Output the (X, Y) coordinate of the center of the cell containing the given text.  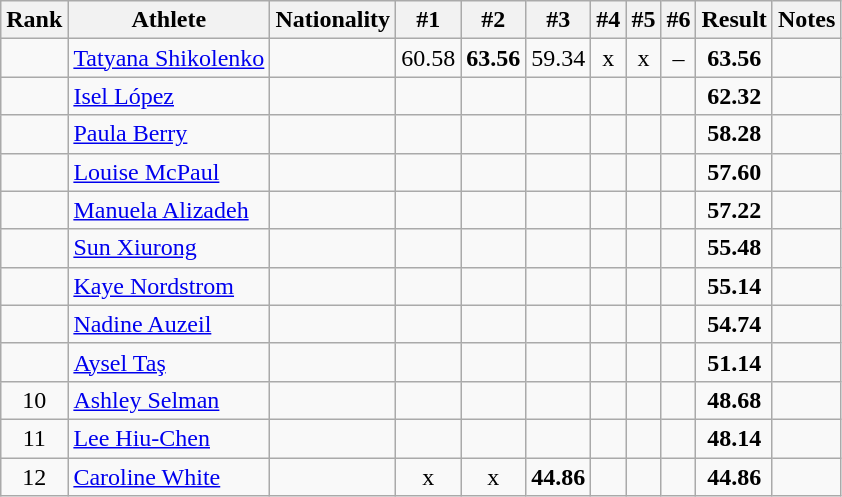
Paula Berry (169, 134)
Nadine Auzeil (169, 324)
48.68 (734, 400)
#4 (608, 20)
Sun Xiurong (169, 248)
51.14 (734, 362)
Nationality (333, 20)
Rank (34, 20)
57.22 (734, 210)
Caroline White (169, 477)
Tatyana Shikolenko (169, 58)
Lee Hiu-Chen (169, 438)
#2 (494, 20)
60.58 (428, 58)
#1 (428, 20)
57.60 (734, 172)
#5 (644, 20)
Result (734, 20)
12 (34, 477)
54.74 (734, 324)
55.48 (734, 248)
Aysel Taş (169, 362)
Notes (806, 20)
59.34 (558, 58)
Isel López (169, 96)
Manuela Alizadeh (169, 210)
#6 (678, 20)
48.14 (734, 438)
Athlete (169, 20)
#3 (558, 20)
55.14 (734, 286)
Louise McPaul (169, 172)
11 (34, 438)
10 (34, 400)
62.32 (734, 96)
Ashley Selman (169, 400)
– (678, 58)
Kaye Nordstrom (169, 286)
58.28 (734, 134)
